Detect which cell encompasses the target text, then output its [X, Y] center coordinate. 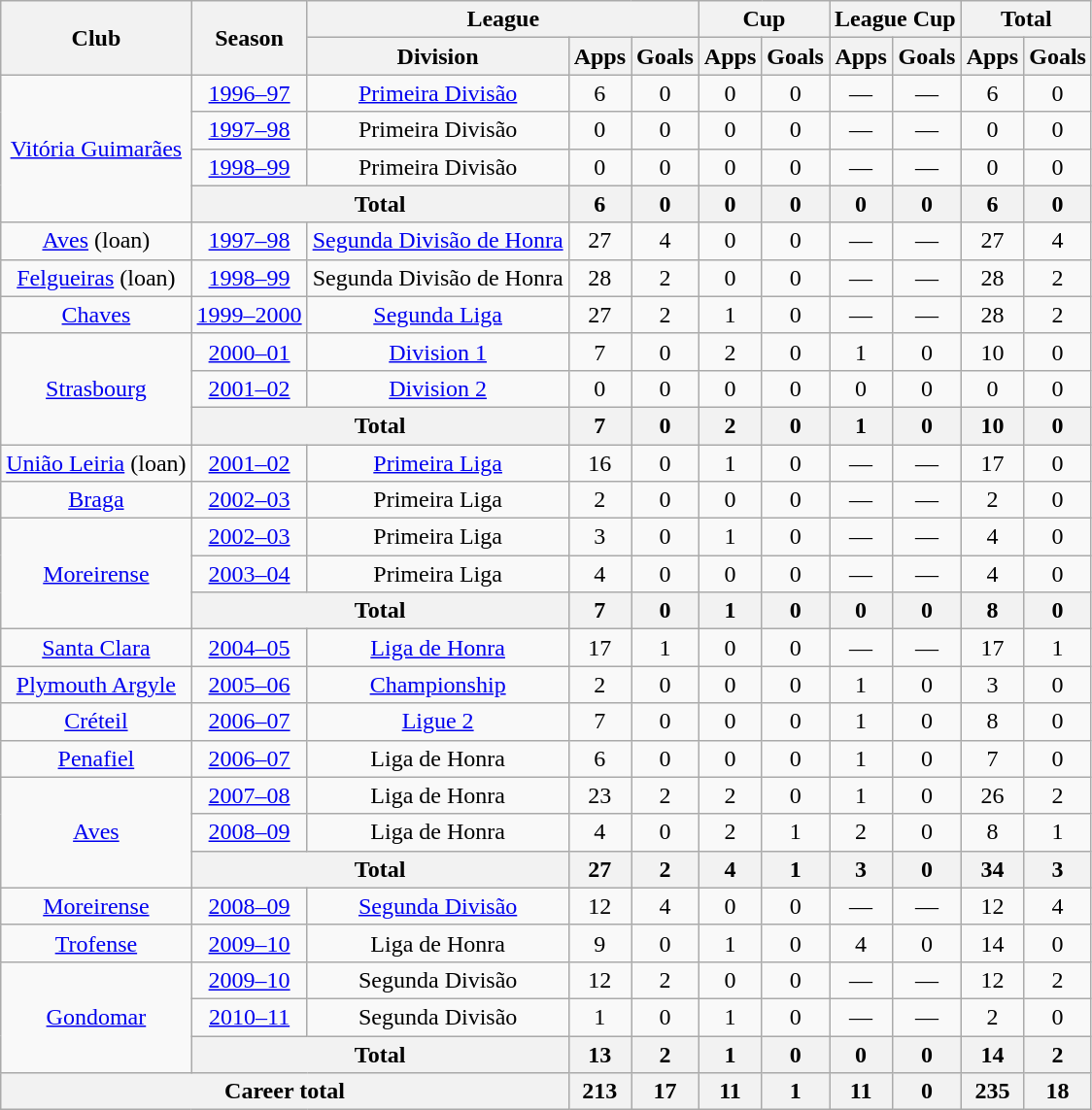
Club [96, 38]
Aves (loan) [96, 241]
Division 1 [437, 352]
Division 2 [437, 388]
13 [599, 1054]
2004–05 [249, 648]
Chaves [96, 315]
Ligue 2 [437, 722]
Cup [764, 19]
16 [599, 463]
Vitória Guimarães [96, 149]
213 [599, 1092]
Trofense [96, 943]
18 [1058, 1092]
League [503, 19]
União Leiria (loan) [96, 463]
Felgueiras (loan) [96, 278]
2005–06 [249, 685]
1999–2000 [249, 315]
9 [599, 943]
Strasbourg [96, 388]
Division [437, 56]
League Cup [896, 19]
Career total [285, 1092]
Aves [96, 832]
Santa Clara [96, 648]
Créteil [96, 722]
34 [992, 869]
2007–08 [249, 795]
Segunda Liga [437, 315]
Penafiel [96, 758]
1996–97 [249, 93]
Gondomar [96, 1017]
26 [992, 795]
Braga [96, 500]
2000–01 [249, 352]
Season [249, 38]
2010–11 [249, 1017]
2003–04 [249, 574]
Plymouth Argyle [96, 685]
Championship [437, 685]
23 [599, 795]
235 [992, 1092]
